Identify which cell holds the provided text, then report its [x, y] central coordinate. 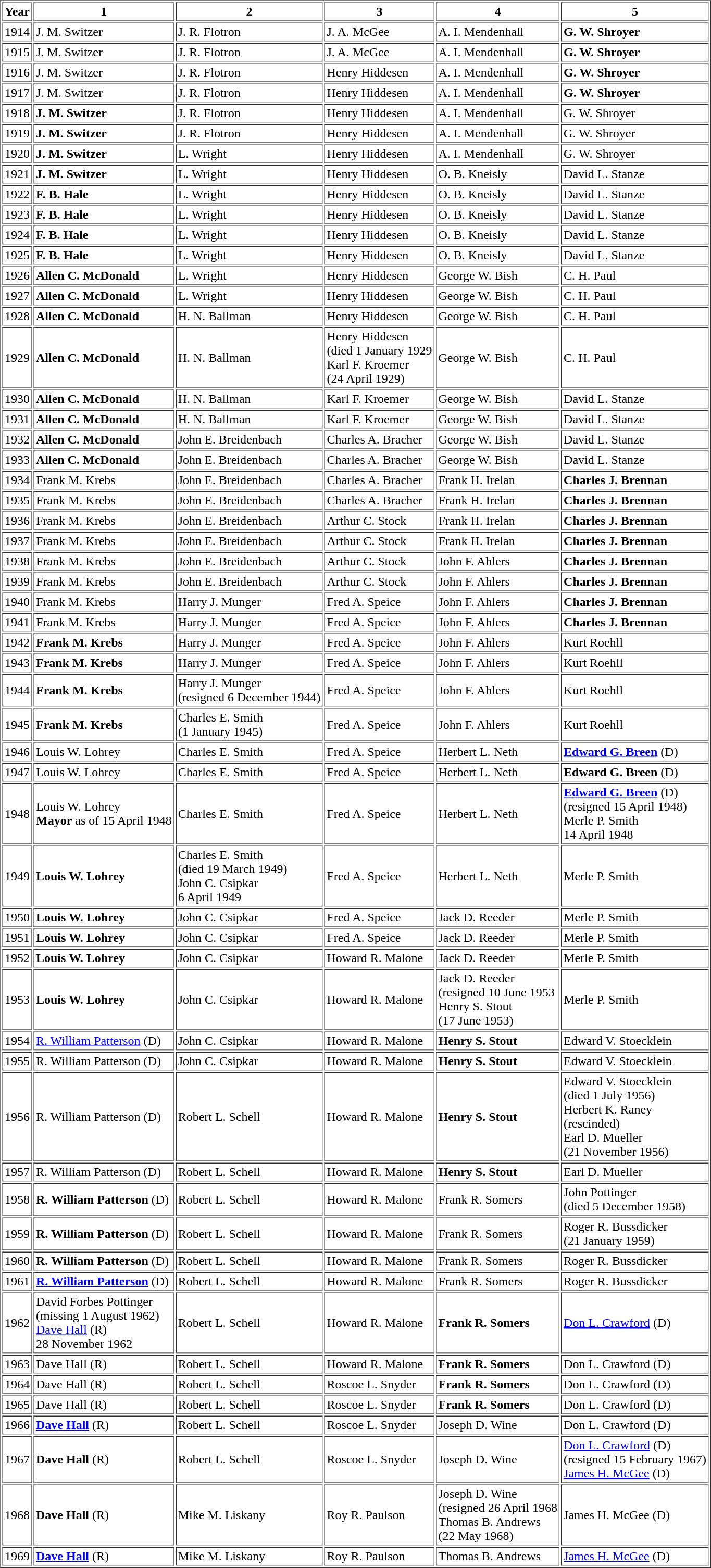
1936 [17, 521]
1928 [17, 317]
1923 [17, 214]
Edward V. Stoecklein(died 1 July 1956)Herbert K. Raney(rescinded)Earl D. Mueller(21 November 1956) [635, 1117]
1946 [17, 752]
Thomas B. Andrews [498, 1557]
1918 [17, 113]
4 [498, 11]
1940 [17, 602]
1968 [17, 1515]
1943 [17, 663]
1934 [17, 480]
1952 [17, 958]
1944 [17, 690]
Charles E. Smith(1 January 1945) [249, 725]
John Pottinger(died 5 December 1958) [635, 1199]
Edward G. Breen (D)(resigned 15 April 1948)Merle P. Smith14 April 1948 [635, 813]
1927 [17, 296]
1948 [17, 813]
1961 [17, 1282]
1947 [17, 773]
5 [635, 11]
1931 [17, 420]
1954 [17, 1041]
1969 [17, 1557]
David Forbes Pottinger(missing 1 August 1962)Dave Hall (R)28 November 1962 [104, 1322]
1941 [17, 623]
1950 [17, 917]
3 [379, 11]
1960 [17, 1261]
1916 [17, 73]
1926 [17, 276]
1963 [17, 1364]
1958 [17, 1199]
1935 [17, 501]
1967 [17, 1459]
1959 [17, 1234]
1955 [17, 1061]
1914 [17, 32]
1932 [17, 439]
1924 [17, 235]
1938 [17, 561]
Earl D. Mueller [635, 1172]
1933 [17, 460]
1965 [17, 1405]
1925 [17, 255]
1957 [17, 1172]
1939 [17, 582]
1964 [17, 1385]
Charles E. Smith(died 19 March 1949)John C. Csipkar6 April 1949 [249, 876]
1 [104, 11]
1966 [17, 1425]
1919 [17, 133]
1929 [17, 357]
1942 [17, 642]
Year [17, 11]
1930 [17, 399]
1953 [17, 1000]
1917 [17, 93]
Joseph D. Wine(resigned 26 April 1968Thomas B. Andrews(22 May 1968) [498, 1515]
Harry J. Munger(resigned 6 December 1944) [249, 690]
1945 [17, 725]
2 [249, 11]
Jack D. Reeder(resigned 10 June 1953Henry S. Stout(17 June 1953) [498, 1000]
1949 [17, 876]
1921 [17, 174]
1915 [17, 52]
Don L. Crawford (D)(resigned 15 February 1967)James H. McGee (D) [635, 1459]
1922 [17, 195]
1937 [17, 541]
1962 [17, 1322]
1951 [17, 938]
1956 [17, 1117]
Roger R. Bussdicker(21 January 1959) [635, 1234]
Louis W. LohreyMayor as of 15 April 1948 [104, 813]
1920 [17, 154]
Henry Hiddesen(died 1 January 1929Karl F. Kroemer(24 April 1929) [379, 357]
